Return (x, y) of the center of cell containing provided text 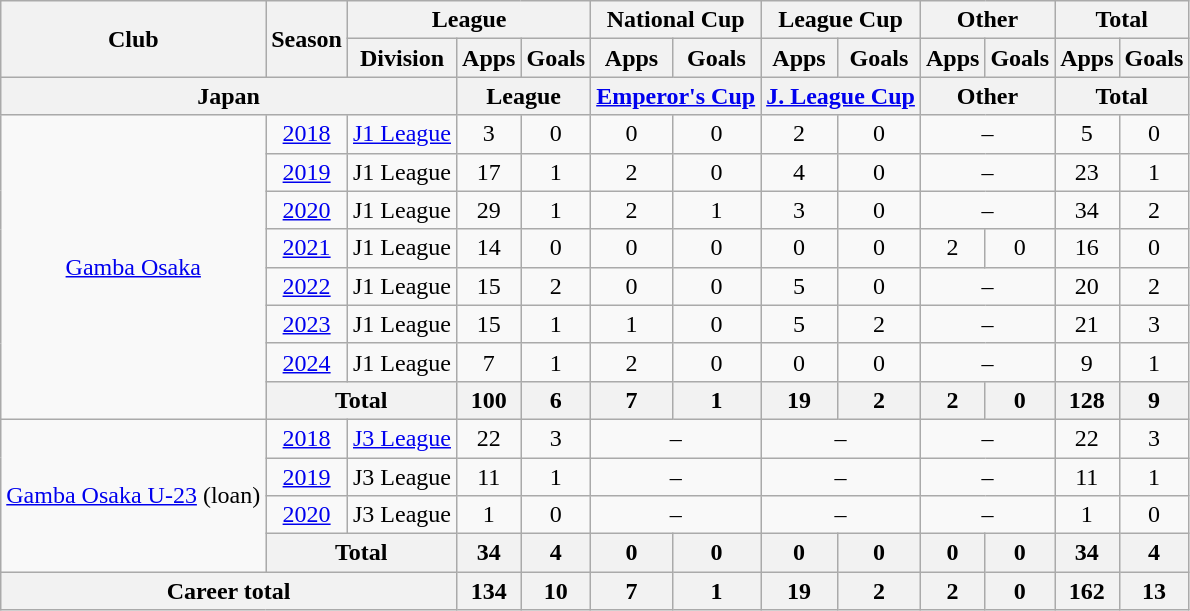
23 (1087, 172)
6 (556, 400)
2023 (307, 324)
20 (1087, 286)
10 (556, 591)
Division (402, 58)
League Cup (841, 20)
29 (489, 210)
100 (489, 400)
Japan (229, 96)
2021 (307, 248)
2022 (307, 286)
Gamba Osaka (134, 267)
162 (1087, 591)
16 (1087, 248)
2024 (307, 362)
17 (489, 172)
Season (307, 39)
13 (1154, 591)
J. League Cup (841, 96)
128 (1087, 400)
Gamba Osaka U-23 (loan) (134, 495)
21 (1087, 324)
134 (489, 591)
Club (134, 39)
Career total (229, 591)
Emperor's Cup (676, 96)
14 (489, 248)
National Cup (676, 20)
